For the text-containing cell, return its midpoint in (x, y) coordinate format. 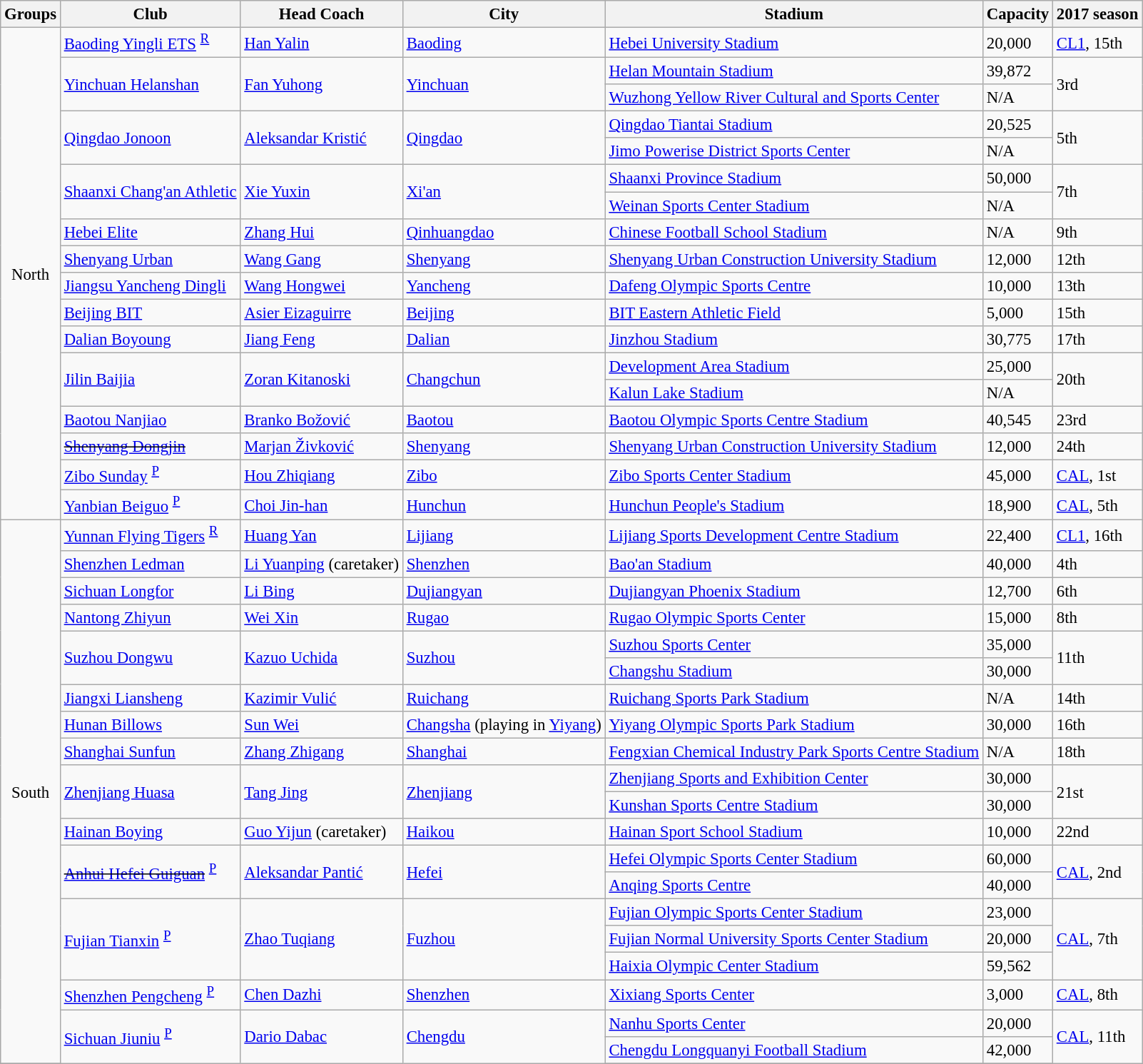
Changchun (504, 380)
Changsha (playing in Yiyang) (504, 725)
Yunnan Flying Tigers R (150, 535)
Wang Gang (321, 259)
Jiangsu Yancheng Dingli (150, 285)
3,000 (1018, 995)
Fujian Olympic Sports Center Stadium (793, 913)
Helan Mountain Stadium (793, 71)
Jilin Baijia (150, 380)
Li Yuanping (caretaker) (321, 564)
Hefei Olympic Sports Center Stadium (793, 859)
45,000 (1018, 475)
Qingdao Jonoon (150, 138)
Chengdu (504, 1036)
60,000 (1018, 859)
Dujiangyan Phoenix Stadium (793, 591)
Fuzhou (504, 939)
59,562 (1018, 966)
Xixiang Sports Center (793, 995)
21st (1097, 792)
Rugao Olympic Sports Center (793, 617)
Fengxian Chemical Industry Park Sports Centre Stadium (793, 751)
CAL, 2nd (1097, 872)
39,872 (1018, 71)
Dalian Boyoung (150, 340)
Shanghai Sunfun (150, 751)
Chen Dazhi (321, 995)
Yancheng (504, 285)
18,900 (1018, 505)
Qingdao Tiantai Stadium (793, 125)
15,000 (1018, 617)
Guo Yijun (caretaker) (321, 832)
Hefei (504, 872)
Sun Wei (321, 725)
North (31, 274)
CL1, 16th (1097, 535)
Aleksandar Kristić (321, 138)
Jiang Feng (321, 340)
Nanhu Sports Center (793, 1023)
Changshu Stadium (793, 672)
Aleksandar Pantić (321, 872)
Baotou Nanjiao (150, 420)
8th (1097, 617)
Jinzhou Stadium (793, 340)
Hunchun People's Stadium (793, 505)
Suzhou Sports Center (793, 644)
5th (1097, 138)
Asier Eizaguirre (321, 313)
18th (1097, 751)
Zibo (504, 475)
Zhenjiang Huasa (150, 792)
Dafeng Olympic Sports Centre (793, 285)
Li Bing (321, 591)
Hebei University Stadium (793, 43)
6th (1097, 591)
23rd (1097, 420)
Haikou (504, 832)
CAL, 7th (1097, 939)
Hou Zhiqiang (321, 475)
Anhui Hefei Guiguan P (150, 872)
Hunchun (504, 505)
Kunshan Sports Centre Stadium (793, 806)
5,000 (1018, 313)
Zibo Sunday P (150, 475)
Club (150, 14)
Fan Yuhong (321, 84)
Baoding (504, 43)
Anqing Sports Centre (793, 886)
50,000 (1018, 178)
Dario Dabac (321, 1036)
City (504, 14)
2017 season (1097, 14)
Choi Jin-han (321, 505)
CAL, 11th (1097, 1036)
CAL, 1st (1097, 475)
BIT Eastern Athletic Field (793, 313)
Baotou Olympic Sports Centre Stadium (793, 420)
Shaanxi Province Stadium (793, 178)
Xie Yuxin (321, 191)
9th (1097, 232)
30,775 (1018, 340)
Hainan Boying (150, 832)
Yinchuan Helanshan (150, 84)
CAL, 5th (1097, 505)
Ruichang (504, 698)
Huang Yan (321, 535)
Zhang Zhigang (321, 751)
Suzhou (504, 658)
42,000 (1018, 1050)
Bao'an Stadium (793, 564)
Kazimir Vulić (321, 698)
Lijiang (504, 535)
7th (1097, 191)
Kalun Lake Stadium (793, 393)
Stadium (793, 14)
22nd (1097, 832)
Weinan Sports Center Stadium (793, 206)
13th (1097, 285)
Dalian (504, 340)
15th (1097, 313)
3rd (1097, 84)
Baoding Yingli ETS R (150, 43)
Xi'an (504, 191)
Yanbian Beiguo P (150, 505)
12,700 (1018, 591)
Development Area Stadium (793, 366)
CL1, 15th (1097, 43)
4th (1097, 564)
Zhang Hui (321, 232)
Haixia Olympic Center Stadium (793, 966)
Tang Jing (321, 792)
Qingdao (504, 138)
Zibo Sports Center Stadium (793, 475)
Qinhuangdao (504, 232)
23,000 (1018, 913)
Groups (31, 14)
Wuzhong Yellow River Cultural and Sports Center (793, 98)
Beijing BIT (150, 313)
Chinese Football School Stadium (793, 232)
20th (1097, 380)
22,400 (1018, 535)
Zhenjiang (504, 792)
Shenzhen Pengcheng P (150, 995)
Rugao (504, 617)
Zoran Kitanoski (321, 380)
Fujian Tianxin P (150, 939)
Han Yalin (321, 43)
Jimo Powerise District Sports Center (793, 152)
Marjan Živković (321, 447)
Branko Božović (321, 420)
Yiyang Olympic Sports Park Stadium (793, 725)
Kazuo Uchida (321, 658)
Zhenjiang Sports and Exhibition Center (793, 779)
24th (1097, 447)
Fujian Normal University Sports Center Stadium (793, 940)
Shanghai (504, 751)
Lijiang Sports Development Centre Stadium (793, 535)
Nantong Zhiyun (150, 617)
11th (1097, 658)
CAL, 8th (1097, 995)
Head Coach (321, 14)
Shaanxi Chang'an Athletic (150, 191)
Hebei Elite (150, 232)
Sichuan Jiuniu P (150, 1036)
12th (1097, 259)
Shenyang Dongjin (150, 447)
20,525 (1018, 125)
Hunan Billows (150, 725)
17th (1097, 340)
Sichuan Longfor (150, 591)
Suzhou Dongwu (150, 658)
Yinchuan (504, 84)
40,545 (1018, 420)
Wei Xin (321, 617)
Shenyang Urban (150, 259)
Wang Hongwei (321, 285)
35,000 (1018, 644)
Ruichang Sports Park Stadium (793, 698)
Dujiangyan (504, 591)
Zhao Tuqiang (321, 939)
South (31, 792)
Hainan Sport School Stadium (793, 832)
16th (1097, 725)
Capacity (1018, 14)
Shenzhen Ledman (150, 564)
25,000 (1018, 366)
14th (1097, 698)
Beijing (504, 313)
Jiangxi Liansheng (150, 698)
Chengdu Longquanyi Football Stadium (793, 1050)
Baotou (504, 420)
